Return the (x, y) coordinate for the center point of the cell that contains the specified text.  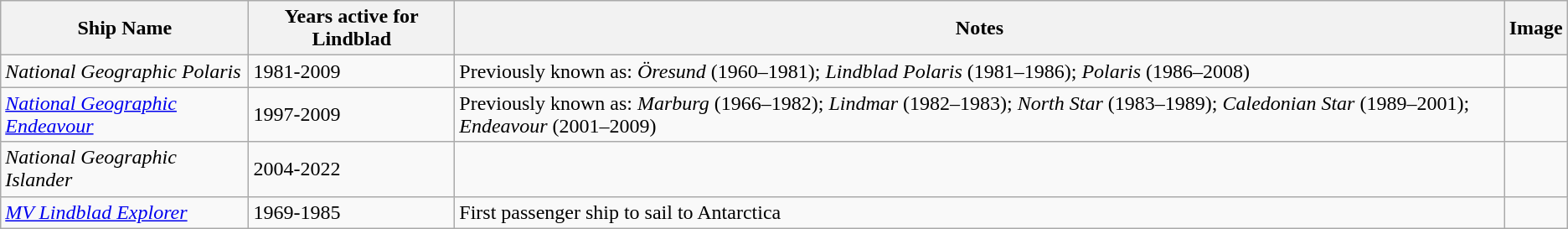
1981-2009 (352, 71)
MV Lindblad Explorer (125, 212)
National Geographic Islander (125, 169)
Previously known as: Öresund (1960–1981); Lindblad Polaris (1981–1986); Polaris (1986–2008) (980, 71)
Previously known as: Marburg (1966–1982); Lindmar (1982–1983); North Star (1983–1989); Caledonian Star (1989–2001); Endeavour (2001–2009) (980, 114)
1969-1985 (352, 212)
Notes (980, 29)
First passenger ship to sail to Antarctica (980, 212)
Image (1536, 29)
1997-2009 (352, 114)
Years active for Lindblad (352, 29)
Ship Name (125, 29)
National Geographic Endeavour (125, 114)
National Geographic Polaris (125, 71)
2004-2022 (352, 169)
